From the cell containing the given text, extract its center point as (x, y) coordinate. 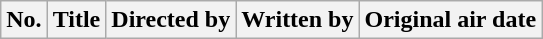
No. (24, 20)
Original air date (450, 20)
Written by (298, 20)
Directed by (171, 20)
Title (76, 20)
